Provide the [X, Y] coordinate of the cell's center where the given text is located.  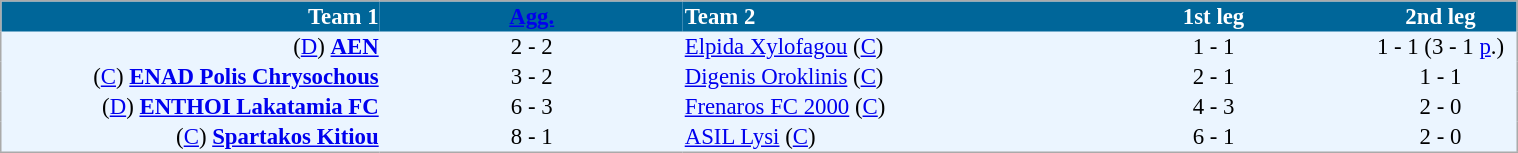
Agg. [532, 16]
6 - 1 [1214, 137]
8 - 1 [532, 137]
2 - 1 [1214, 77]
(C) ENAD Polis Chrysochous [190, 77]
Team 2 [872, 16]
Team 1 [190, 16]
Frenaros FC 2000 (C) [872, 107]
(D) ENTHOI Lakatamia FC [190, 107]
(D) AEN [190, 47]
4 - 3 [1214, 107]
6 - 3 [532, 107]
Digenis Oroklinis (C) [872, 77]
1st leg [1214, 16]
Elpida Xylofagou (C) [872, 47]
(C) Spartakos Kitiou [190, 137]
2nd leg [1441, 16]
1 - 1 (3 - 1 p.) [1441, 47]
3 - 2 [532, 77]
2 - 2 [532, 47]
ASIL Lysi (C) [872, 137]
